Output the (X, Y) coordinate of the center of the cell containing the given text.  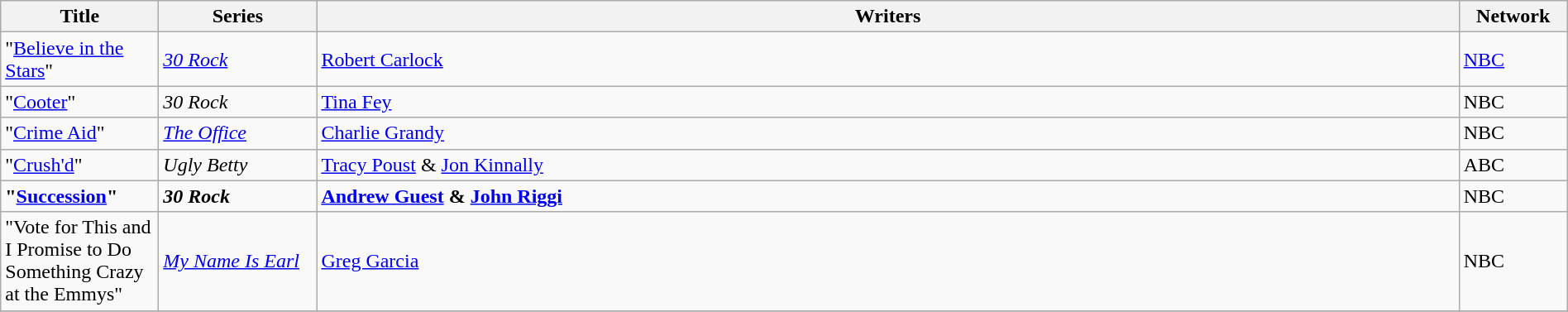
My Name Is Earl (238, 262)
Network (1513, 17)
"Crime Aid" (79, 133)
Greg Garcia (888, 262)
Andrew Guest & John Riggi (888, 196)
"Cooter" (79, 102)
"Believe in the Stars" (79, 60)
Ugly Betty (238, 165)
ABC (1513, 165)
"Succession" (79, 196)
Tracy Poust & Jon Kinnally (888, 165)
Writers (888, 17)
Title (79, 17)
Tina Fey (888, 102)
Robert Carlock (888, 60)
Charlie Grandy (888, 133)
Series (238, 17)
The Office (238, 133)
"Vote for This and I Promise to Do Something Crazy at the Emmys" (79, 262)
"Crush'd" (79, 165)
